From the cell containing the given text, extract its center point as (X, Y) coordinate. 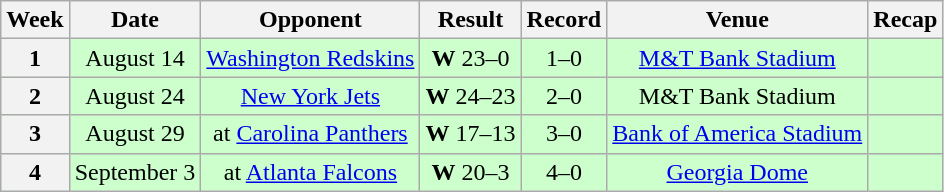
W 17–13 (470, 134)
3 (35, 134)
1 (35, 58)
W 23–0 (470, 58)
W 20–3 (470, 172)
Bank of America Stadium (738, 134)
2 (35, 96)
August 24 (135, 96)
Georgia Dome (738, 172)
September 3 (135, 172)
3–0 (564, 134)
New York Jets (310, 96)
at Atlanta Falcons (310, 172)
4 (35, 172)
Recap (906, 20)
4–0 (564, 172)
August 14 (135, 58)
Result (470, 20)
at Carolina Panthers (310, 134)
Date (135, 20)
1–0 (564, 58)
Week (35, 20)
W 24–23 (470, 96)
Washington Redskins (310, 58)
2–0 (564, 96)
Record (564, 20)
August 29 (135, 134)
Venue (738, 20)
Opponent (310, 20)
